Search for the cell housing the specified text and yield its [X, Y] center coordinate. 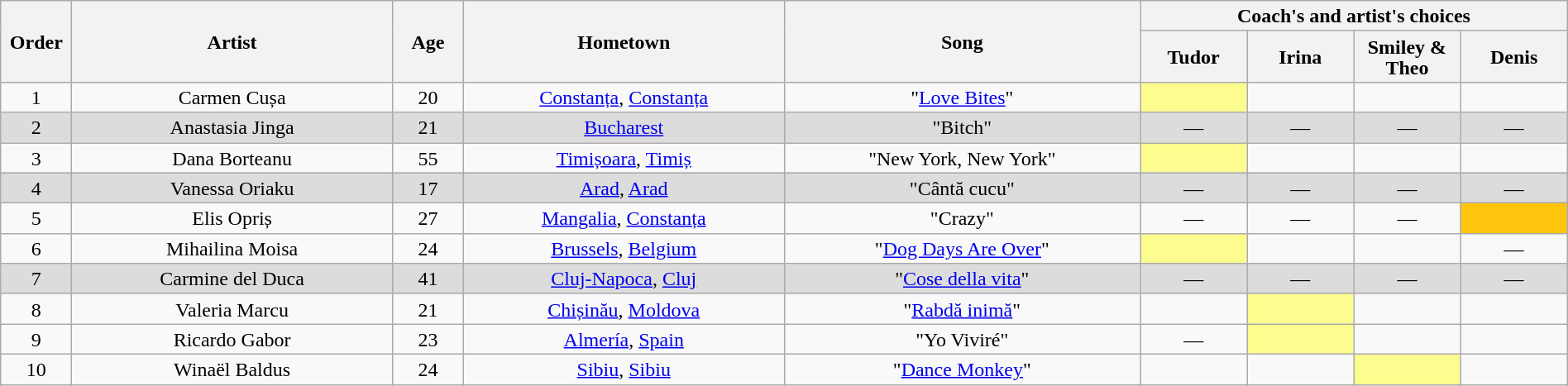
Hometown [624, 41]
Tudor [1194, 56]
"Rabdă inimă" [963, 309]
"Crazy" [963, 218]
"Love Bites" [963, 98]
Sibiu, Sibiu [624, 369]
Smiley & Theo [1408, 56]
Dana Borteanu [232, 157]
Almería, Spain [624, 339]
1 [36, 98]
Mihailina Moisa [232, 248]
Song [963, 41]
Constanța, Constanța [624, 98]
"Cose della vita" [963, 279]
23 [428, 339]
Irina [1300, 56]
41 [428, 279]
5 [36, 218]
Arad, Arad [624, 188]
Elis Opriș [232, 218]
Carmine del Duca [232, 279]
8 [36, 309]
Chișinău, Moldova [624, 309]
3 [36, 157]
"Yo Viviré" [963, 339]
Denis [1513, 56]
Ricardo Gabor [232, 339]
"Bitch" [963, 127]
Artist [232, 41]
2 [36, 127]
Order [36, 41]
27 [428, 218]
Bucharest [624, 127]
Anastasia Jinga [232, 127]
Mangalia, Constanța [624, 218]
Coach's and artist's choices [1355, 17]
Timișoara, Timiș [624, 157]
Cluj-Napoca, Cluj [624, 279]
"New York, New York" [963, 157]
9 [36, 339]
Age [428, 41]
55 [428, 157]
6 [36, 248]
Carmen Cușa [232, 98]
20 [428, 98]
"Dance Monkey" [963, 369]
Vanessa Oriaku [232, 188]
Winaël Baldus [232, 369]
"Cântă cucu" [963, 188]
7 [36, 279]
10 [36, 369]
"Dog Days Are Over" [963, 248]
4 [36, 188]
Valeria Marcu [232, 309]
Brussels, Belgium [624, 248]
17 [428, 188]
